Capture the cell that displays the provided text and extract its [X, Y] central coordinate. 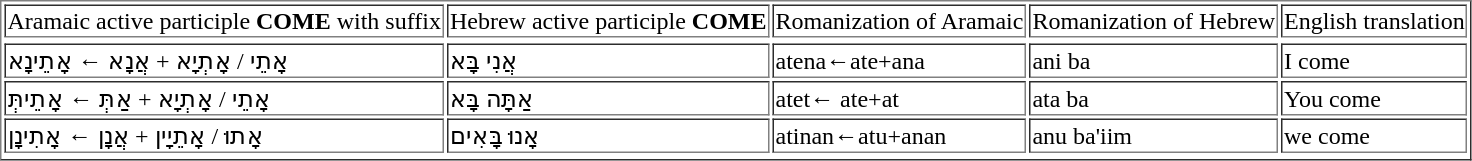
אָתוּ / אָתֵיָין + אֲנָן ← אָתִינָן [224, 135]
anu ba'iim [1154, 135]
I come [1374, 61]
English translation [1374, 20]
we come [1374, 135]
אָנוּ בָּאִים [608, 135]
Romanization of Hebrew [1154, 20]
אַתָּה בָּא [608, 98]
ani ba [1154, 61]
Hebrew active participle COME [608, 20]
Aramaic active participle COME with suffix [224, 20]
ata ba [1154, 98]
אָתֵי / אָתְיָא + אַתְּ ← אָתֵיתְּ [224, 98]
atet← ate+at [899, 98]
You come [1374, 98]
Romanization of Aramaic [899, 20]
אֲנִי בָּא [608, 61]
atinan←atu+anan [899, 135]
atena←ate+ana [899, 61]
אָתֵי / אָתְיָא + אֲנָא ← אָתֵינָא [224, 61]
